Identify which cell holds the provided text, then report its (x, y) central coordinate. 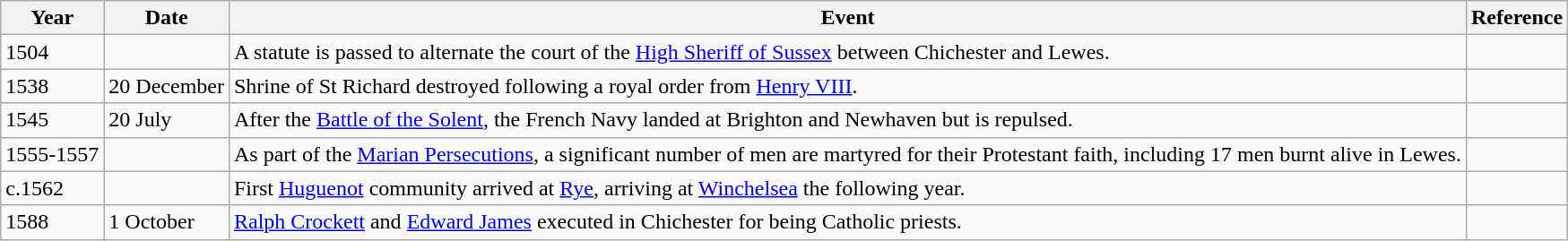
Event (847, 18)
1 October (167, 222)
1555-1557 (52, 154)
c.1562 (52, 188)
1545 (52, 120)
1588 (52, 222)
Shrine of St Richard destroyed following a royal order from Henry VIII. (847, 86)
A statute is passed to alternate the court of the High Sheriff of Sussex between Chichester and Lewes. (847, 52)
20 December (167, 86)
20 July (167, 120)
As part of the Marian Persecutions, a significant number of men are martyred for their Protestant faith, including 17 men burnt alive in Lewes. (847, 154)
1538 (52, 86)
Date (167, 18)
Ralph Crockett and Edward James executed in Chichester for being Catholic priests. (847, 222)
After the Battle of the Solent, the French Navy landed at Brighton and Newhaven but is repulsed. (847, 120)
Reference (1517, 18)
Year (52, 18)
1504 (52, 52)
First Huguenot community arrived at Rye, arriving at Winchelsea the following year. (847, 188)
